Provide the (x, y) coordinate of the cell's center where the given text is located.  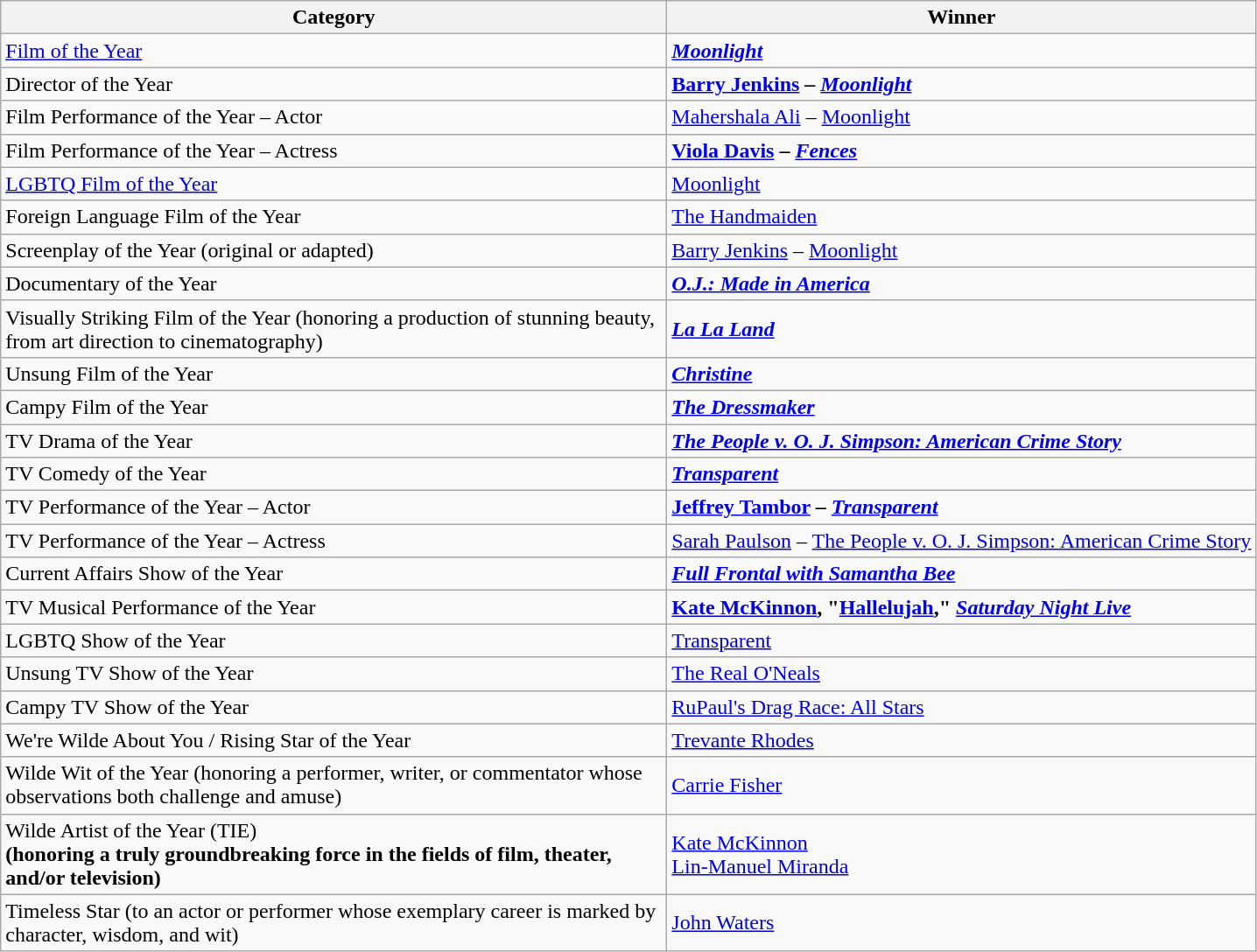
The Real O'Neals (961, 674)
Timeless Star (to an actor or performer whose exemplary career is marked by character, wisdom, and wit) (334, 922)
Sarah Paulson – The People v. O. J. Simpson: American Crime Story (961, 541)
Christine (961, 374)
Screenplay of the Year (original or adapted) (334, 250)
Foreign Language Film of the Year (334, 217)
Film of the Year (334, 51)
The Handmaiden (961, 217)
Kate McKinnon Lin-Manuel Miranda (961, 854)
TV Performance of the Year – Actor (334, 507)
Trevante Rhodes (961, 740)
Unsung Film of the Year (334, 374)
Full Frontal with Samantha Bee (961, 574)
Jeffrey Tambor – Transparent (961, 507)
La La Land (961, 329)
The People v. O. J. Simpson: American Crime Story (961, 440)
Current Affairs Show of the Year (334, 574)
Kate McKinnon, "Hallelujah," Saturday Night Live (961, 607)
Director of the Year (334, 84)
Campy TV Show of the Year (334, 707)
Visually Striking Film of the Year (honoring a production of stunning beauty, from art direction to cinematography) (334, 329)
TV Drama of the Year (334, 440)
TV Performance of the Year – Actress (334, 541)
Category (334, 17)
Carrie Fisher (961, 786)
O.J.: Made in America (961, 283)
RuPaul's Drag Race: All Stars (961, 707)
LGBTQ Film of the Year (334, 184)
Wilde Artist of the Year (TIE) (honoring a truly groundbreaking force in the fields of film, theater, and/or television) (334, 854)
TV Comedy of the Year (334, 474)
Mahershala Ali – Moonlight (961, 117)
John Waters (961, 922)
Unsung TV Show of the Year (334, 674)
Wilde Wit of the Year (honoring a performer, writer, or commentator whose observations both challenge and amuse) (334, 786)
We're Wilde About You / Rising Star of the Year (334, 740)
Film Performance of the Year – Actor (334, 117)
LGBTQ Show of the Year (334, 640)
Campy Film of the Year (334, 407)
Documentary of the Year (334, 283)
Winner (961, 17)
TV Musical Performance of the Year (334, 607)
Film Performance of the Year – Actress (334, 150)
Viola Davis – Fences (961, 150)
The Dressmaker (961, 407)
